For the text-containing cell, return its midpoint in [X, Y] coordinate format. 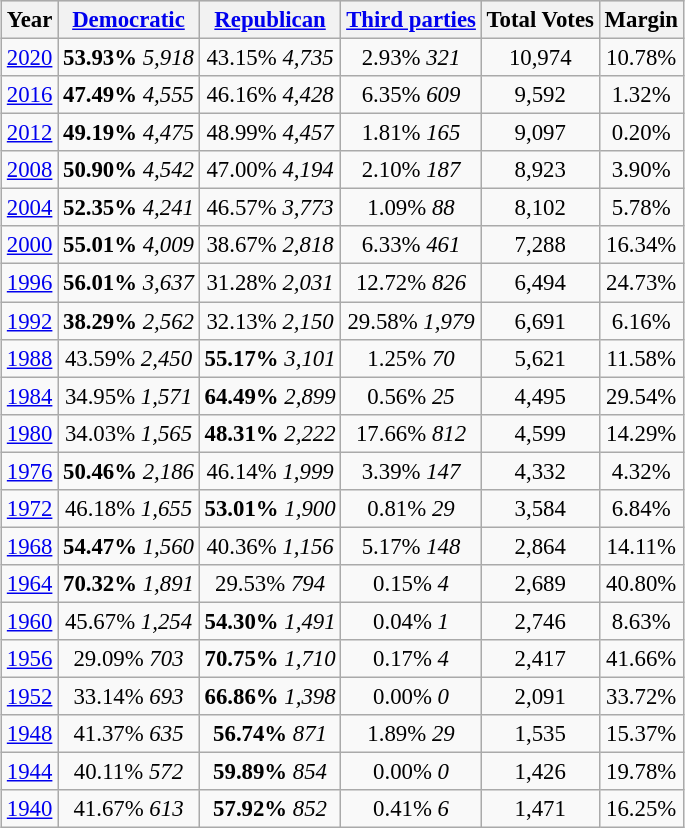
66.86% 1,398 [270, 697]
12.72% 826 [411, 283]
1976 [30, 471]
54.30% 1,491 [270, 621]
Year [30, 20]
1.89% 29 [411, 734]
48.31% 2,222 [270, 433]
1956 [30, 659]
7,288 [540, 245]
1.81% 165 [411, 133]
Margin [641, 20]
52.35% 4,241 [129, 208]
1,535 [540, 734]
Third parties [411, 20]
24.73% [641, 283]
41.67% 613 [129, 809]
1948 [30, 734]
56.74% 871 [270, 734]
53.01% 1,900 [270, 509]
8,102 [540, 208]
Democratic [129, 20]
1988 [30, 358]
4,332 [540, 471]
2,746 [540, 621]
4,599 [540, 433]
46.57% 3,773 [270, 208]
15.37% [641, 734]
55.01% 4,009 [129, 245]
0.04% 1 [411, 621]
33.72% [641, 697]
0.41% 6 [411, 809]
1972 [30, 509]
70.32% 1,891 [129, 584]
45.67% 1,254 [129, 621]
1960 [30, 621]
19.78% [641, 772]
0.56% 25 [411, 396]
16.25% [641, 809]
1980 [30, 433]
2000 [30, 245]
41.37% 635 [129, 734]
9,592 [540, 95]
1.32% [641, 95]
17.66% 812 [411, 433]
10.78% [641, 58]
43.15% 4,735 [270, 58]
2,417 [540, 659]
47.49% 4,555 [129, 95]
55.17% 3,101 [270, 358]
5.78% [641, 208]
3,584 [540, 509]
50.90% 4,542 [129, 170]
48.99% 4,457 [270, 133]
Total Votes [540, 20]
2,091 [540, 697]
29.54% [641, 396]
2.93% 321 [411, 58]
9,097 [540, 133]
2012 [30, 133]
0.17% 4 [411, 659]
8.63% [641, 621]
46.16% 4,428 [270, 95]
14.29% [641, 433]
2004 [30, 208]
43.59% 2,450 [129, 358]
29.09% 703 [129, 659]
33.14% 693 [129, 697]
4.32% [641, 471]
2.10% 187 [411, 170]
14.11% [641, 546]
41.66% [641, 659]
1,471 [540, 809]
3.39% 147 [411, 471]
1,426 [540, 772]
53.93% 5,918 [129, 58]
6.33% 461 [411, 245]
6.84% [641, 509]
2020 [30, 58]
56.01% 3,637 [129, 283]
2,689 [540, 584]
Republican [270, 20]
1952 [30, 697]
70.75% 1,710 [270, 659]
40.36% 1,156 [270, 546]
6.16% [641, 321]
1944 [30, 772]
0.15% 4 [411, 584]
32.13% 2,150 [270, 321]
46.14% 1,999 [270, 471]
31.28% 2,031 [270, 283]
34.03% 1,565 [129, 433]
16.34% [641, 245]
34.95% 1,571 [129, 396]
6,691 [540, 321]
49.19% 4,475 [129, 133]
0.81% 29 [411, 509]
2,864 [540, 546]
38.67% 2,818 [270, 245]
1992 [30, 321]
1.09% 88 [411, 208]
46.18% 1,655 [129, 509]
2016 [30, 95]
2008 [30, 170]
5.17% 148 [411, 546]
54.47% 1,560 [129, 546]
0.20% [641, 133]
11.58% [641, 358]
47.00% 4,194 [270, 170]
40.11% 572 [129, 772]
1964 [30, 584]
1996 [30, 283]
1940 [30, 809]
5,621 [540, 358]
1984 [30, 396]
50.46% 2,186 [129, 471]
64.49% 2,899 [270, 396]
40.80% [641, 584]
10,974 [540, 58]
38.29% 2,562 [129, 321]
57.92% 852 [270, 809]
29.53% 794 [270, 584]
29.58% 1,979 [411, 321]
1968 [30, 546]
59.89% 854 [270, 772]
3.90% [641, 170]
1.25% 70 [411, 358]
6.35% 609 [411, 95]
6,494 [540, 283]
4,495 [540, 396]
8,923 [540, 170]
